For the text-containing cell, return its midpoint in (X, Y) coordinate format. 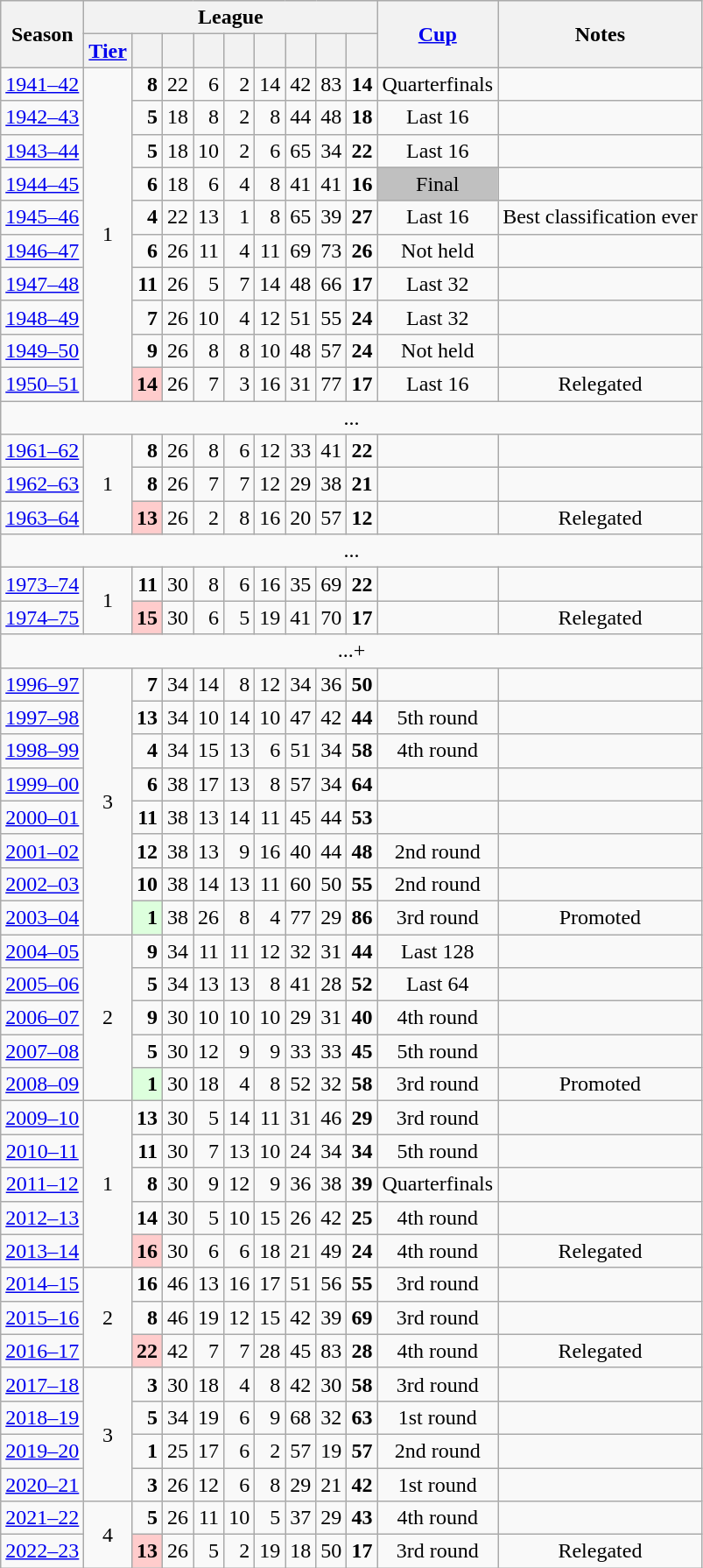
Tier (109, 51)
Cup (438, 34)
68 (301, 1417)
2006–07 (42, 1018)
2005–06 (42, 985)
20 (301, 518)
1974–75 (42, 618)
Last 128 (438, 950)
2002–03 (42, 884)
1998–99 (42, 751)
2010–11 (42, 1151)
2020–21 (42, 1485)
2021–22 (42, 1518)
...+ (352, 651)
1961–62 (42, 451)
Last 64 (438, 985)
27 (362, 217)
1944–45 (42, 184)
47 (301, 717)
53 (362, 817)
2015–16 (42, 1317)
2016–17 (42, 1351)
35 (301, 584)
1999–00 (42, 784)
2003–04 (42, 917)
49 (331, 1251)
2000–01 (42, 817)
1941–42 (42, 84)
1996–97 (42, 684)
86 (362, 917)
1963–64 (42, 518)
2018–19 (42, 1417)
1997–98 (42, 717)
1942–43 (42, 117)
1946–47 (42, 251)
2012–13 (42, 1218)
2009–10 (42, 1118)
2008–09 (42, 1084)
2013–14 (42, 1251)
43 (362, 1518)
2004–05 (42, 950)
1950–51 (42, 384)
1943–44 (42, 151)
2022–23 (42, 1551)
League (231, 18)
1948–49 (42, 317)
1973–74 (42, 584)
2019–20 (42, 1451)
2011–12 (42, 1184)
56 (331, 1284)
2017–18 (42, 1384)
1962–63 (42, 484)
37 (301, 1518)
1945–46 (42, 217)
Season (42, 34)
63 (362, 1417)
2014–15 (42, 1284)
60 (301, 884)
64 (362, 784)
73 (331, 251)
66 (331, 284)
2001–02 (42, 851)
1949–50 (42, 350)
Final (438, 184)
1947–48 (42, 284)
2007–08 (42, 1051)
70 (331, 618)
Best classification ever (601, 217)
Notes (601, 34)
